Provide the [x, y] coordinate of the cell's center where the given text is located.  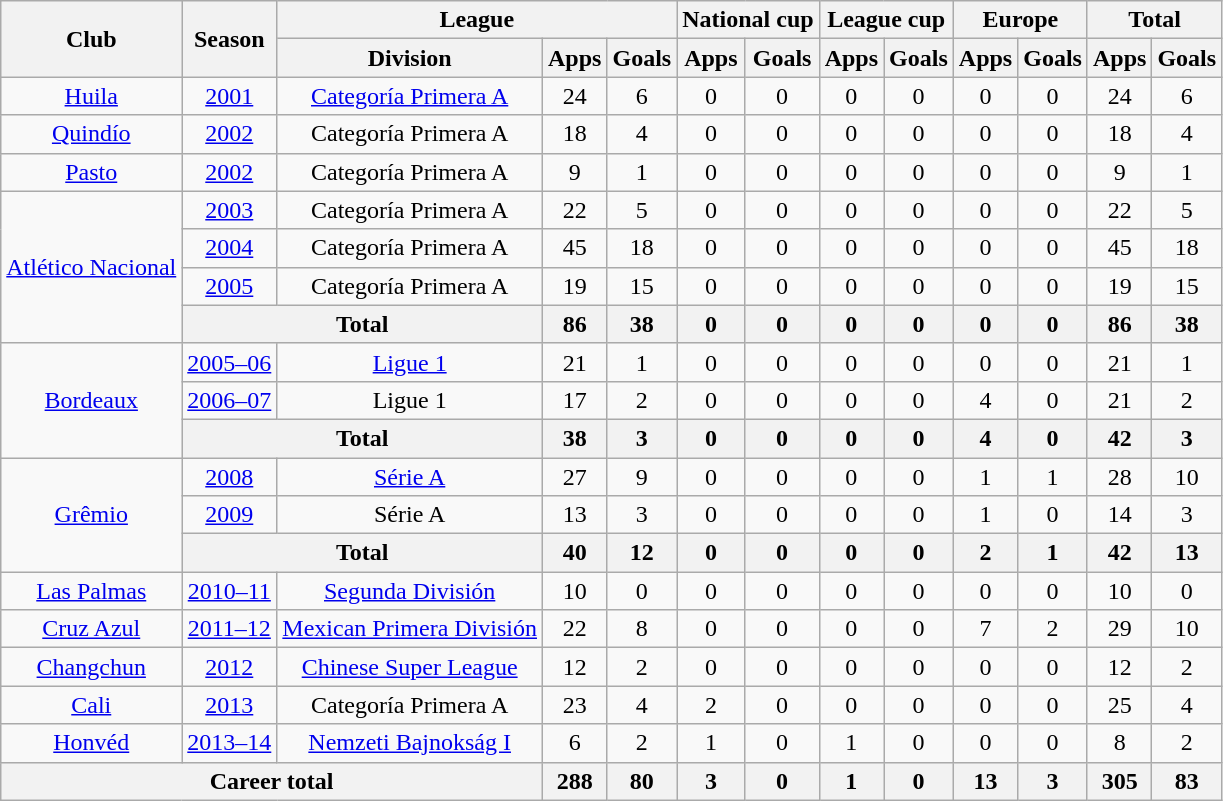
Career total [272, 781]
Season [230, 39]
2005 [230, 286]
2009 [230, 515]
Nemzeti Bajnokság I [410, 743]
23 [575, 705]
Cruz Azul [92, 629]
2008 [230, 477]
2006–07 [230, 400]
Division [410, 58]
2013–14 [230, 743]
288 [575, 781]
2013 [230, 705]
Honvéd [92, 743]
League [477, 20]
League cup [886, 20]
27 [575, 477]
40 [575, 553]
2004 [230, 248]
Bordeaux [92, 400]
83 [1187, 781]
Pasto [92, 172]
2005–06 [230, 362]
28 [1119, 477]
Club [92, 39]
14 [1119, 515]
Chinese Super League [410, 667]
29 [1119, 629]
Atlético Nacional [92, 267]
Europe [1020, 20]
Mexican Primera División [410, 629]
Cali [92, 705]
National cup [748, 20]
80 [642, 781]
Quindío [92, 134]
2011–12 [230, 629]
305 [1119, 781]
7 [985, 629]
2001 [230, 96]
Grêmio [92, 515]
2003 [230, 210]
Huila [92, 96]
Las Palmas [92, 591]
Changchun [92, 667]
Segunda División [410, 591]
2012 [230, 667]
2010–11 [230, 591]
17 [575, 400]
25 [1119, 705]
